Identify which cell holds the provided text, then report its (x, y) central coordinate. 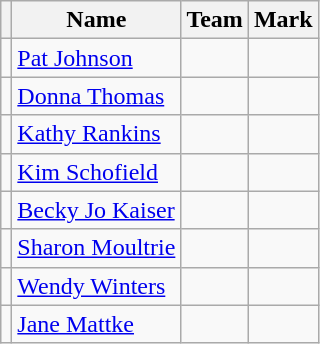
Sharon Moultrie (96, 248)
Wendy Winters (96, 286)
Name (96, 20)
Becky Jo Kaiser (96, 210)
Jane Mattke (96, 324)
Team (215, 20)
Mark (283, 20)
Pat Johnson (96, 58)
Kim Schofield (96, 172)
Kathy Rankins (96, 134)
Donna Thomas (96, 96)
